Provide the [x, y] coordinate of the cell's center where the given text is located.  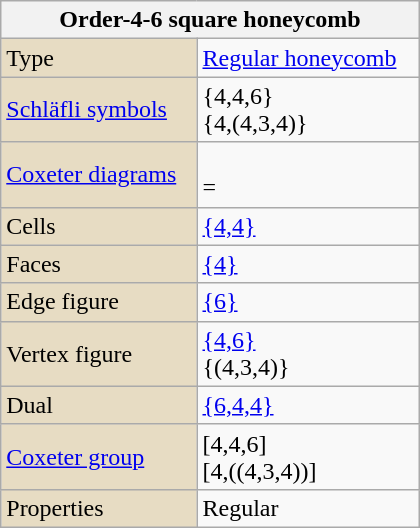
{4,4,6}{4,(4,3,4)} [308, 110]
= [308, 174]
Coxeter diagrams [99, 174]
Faces [99, 264]
Order-4-6 square honeycomb [210, 20]
[4,4,6][4,((4,3,4))] [308, 456]
{4,4} [308, 226]
Dual [99, 405]
{4,6} {(4,3,4)} [308, 354]
Edge figure [99, 302]
Properties [99, 508]
Schläfli symbols [99, 110]
Regular [308, 508]
Type [99, 58]
{6,4,4} [308, 405]
Cells [99, 226]
{4} [308, 264]
Vertex figure [99, 354]
Coxeter group [99, 456]
Regular honeycomb [308, 58]
{6} [308, 302]
